From the cell containing the given text, extract its center point as [X, Y] coordinate. 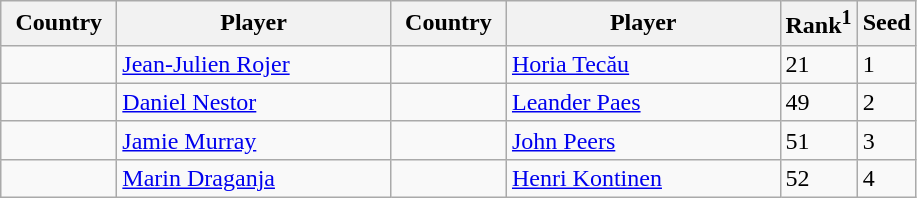
52 [818, 178]
49 [818, 102]
Jean-Julien Rojer [254, 64]
2 [886, 102]
Daniel Nestor [254, 102]
21 [818, 64]
Marin Draganja [254, 178]
Rank1 [818, 24]
1 [886, 64]
Seed [886, 24]
Leander Paes [643, 102]
51 [818, 140]
Horia Tecău [643, 64]
3 [886, 140]
Jamie Murray [254, 140]
Henri Kontinen [643, 178]
John Peers [643, 140]
4 [886, 178]
